Detect which cell encompasses the target text, then output its (x, y) center coordinate. 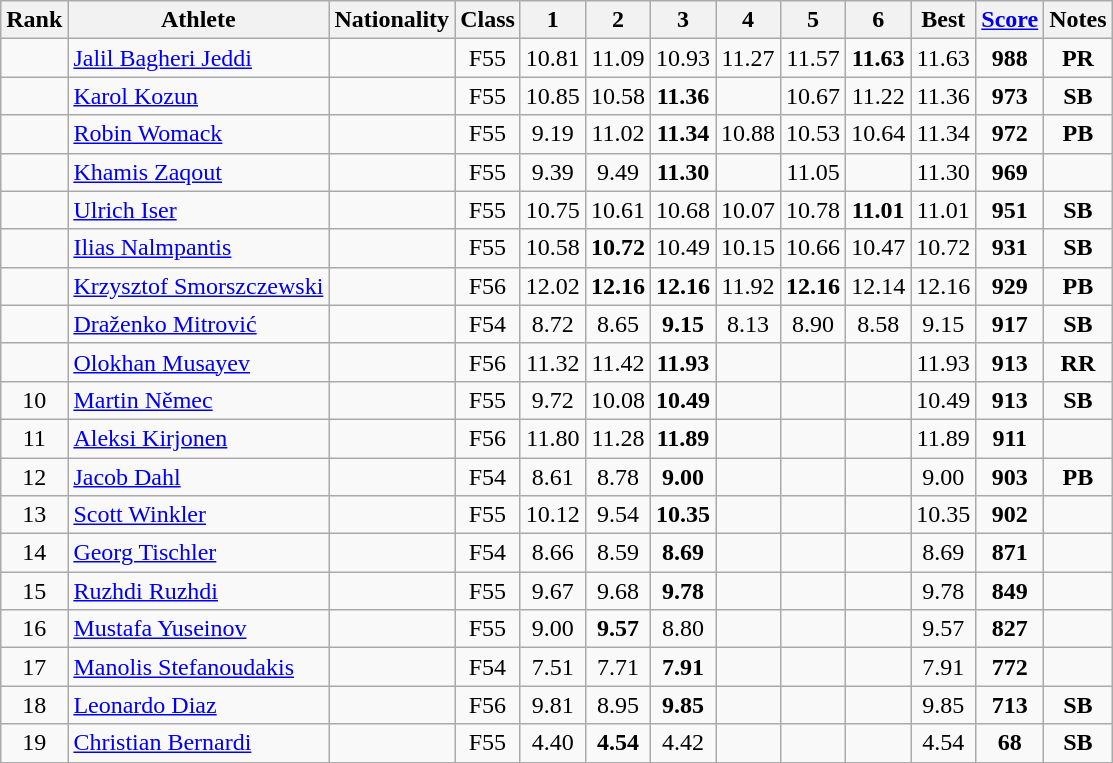
9.19 (552, 134)
15 (34, 591)
8.78 (618, 477)
4 (748, 20)
7.51 (552, 667)
10.66 (814, 248)
8.59 (618, 553)
2 (618, 20)
9.49 (618, 172)
849 (1010, 591)
RR (1078, 362)
11 (34, 438)
8.72 (552, 324)
Score (1010, 20)
Ilias Nalmpantis (198, 248)
10.78 (814, 210)
8.95 (618, 705)
9.72 (552, 400)
11.02 (618, 134)
4.42 (682, 743)
10.47 (878, 248)
Robin Womack (198, 134)
6 (878, 20)
10.93 (682, 58)
972 (1010, 134)
9.81 (552, 705)
10.08 (618, 400)
Martin Němec (198, 400)
Class (488, 20)
13 (34, 515)
988 (1010, 58)
10.61 (618, 210)
10.85 (552, 96)
11.57 (814, 58)
Karol Kozun (198, 96)
Nationality (392, 20)
10.67 (814, 96)
Jalil Bagheri Jeddi (198, 58)
931 (1010, 248)
969 (1010, 172)
Ruzhdi Ruzhdi (198, 591)
16 (34, 629)
772 (1010, 667)
5 (814, 20)
11.42 (618, 362)
8.61 (552, 477)
973 (1010, 96)
11.28 (618, 438)
18 (34, 705)
Rank (34, 20)
Notes (1078, 20)
951 (1010, 210)
17 (34, 667)
Aleksi Kirjonen (198, 438)
9.67 (552, 591)
11.80 (552, 438)
11.05 (814, 172)
10.88 (748, 134)
Jacob Dahl (198, 477)
10.81 (552, 58)
8.13 (748, 324)
Ulrich Iser (198, 210)
871 (1010, 553)
903 (1010, 477)
9.54 (618, 515)
Best (944, 20)
10.15 (748, 248)
713 (1010, 705)
10.12 (552, 515)
8.66 (552, 553)
1 (552, 20)
Georg Tischler (198, 553)
Christian Bernardi (198, 743)
10.68 (682, 210)
902 (1010, 515)
8.65 (618, 324)
11.32 (552, 362)
8.80 (682, 629)
19 (34, 743)
Scott Winkler (198, 515)
9.39 (552, 172)
929 (1010, 286)
8.58 (878, 324)
11.27 (748, 58)
10.64 (878, 134)
10.75 (552, 210)
68 (1010, 743)
12.02 (552, 286)
Khamis Zaqout (198, 172)
11.22 (878, 96)
14 (34, 553)
Athlete (198, 20)
Mustafa Yuseinov (198, 629)
10 (34, 400)
11.92 (748, 286)
7.71 (618, 667)
Krzysztof Smorszczewski (198, 286)
10.07 (748, 210)
10.53 (814, 134)
Manolis Stefanoudakis (198, 667)
12.14 (878, 286)
917 (1010, 324)
3 (682, 20)
4.40 (552, 743)
Olokhan Musayev (198, 362)
Leonardo Diaz (198, 705)
Draženko Mitrović (198, 324)
8.90 (814, 324)
12 (34, 477)
9.68 (618, 591)
11.09 (618, 58)
911 (1010, 438)
827 (1010, 629)
PR (1078, 58)
